Pinpoint the cell where the given text exists, returning its (X, Y) midpoint coordinate. 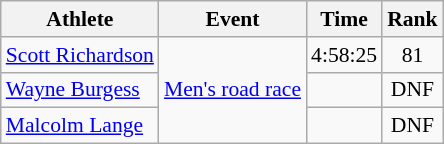
Rank (412, 19)
81 (412, 55)
Athlete (80, 19)
Time (344, 19)
Malcolm Lange (80, 126)
Scott Richardson (80, 55)
Wayne Burgess (80, 90)
4:58:25 (344, 55)
Event (232, 19)
Men's road race (232, 90)
